Determine the [X, Y] coordinate at the center of the cell enclosing the given text.  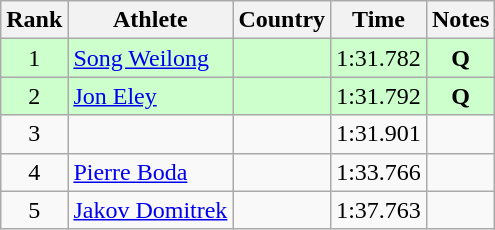
Jakov Domitrek [150, 210]
1:31.792 [379, 96]
Rank [34, 20]
1:37.763 [379, 210]
1:31.782 [379, 58]
Time [379, 20]
Song Weilong [150, 58]
1:33.766 [379, 172]
1:31.901 [379, 134]
Jon Eley [150, 96]
Athlete [150, 20]
5 [34, 210]
2 [34, 96]
Notes [460, 20]
4 [34, 172]
Pierre Boda [150, 172]
Country [282, 20]
1 [34, 58]
3 [34, 134]
